Scan for the cell matching the given text and deliver its (x, y) coordinate at center. 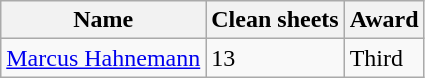
Marcus Hahnemann (104, 58)
Clean sheets (275, 20)
Third (384, 58)
Name (104, 20)
13 (275, 58)
Award (384, 20)
